Detect which cell encompasses the target text, then output its [X, Y] center coordinate. 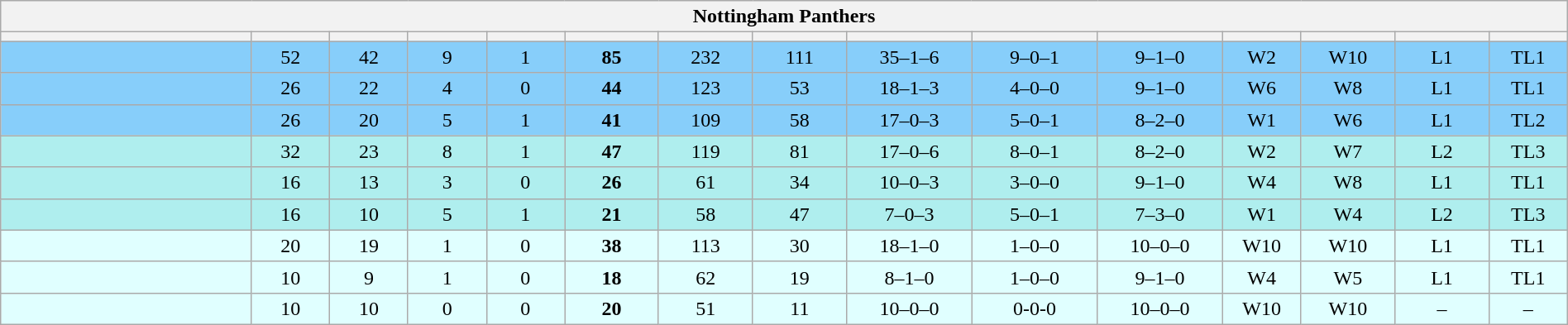
3 [447, 183]
17–0–6 [910, 151]
62 [705, 277]
34 [800, 183]
113 [705, 246]
32 [291, 151]
111 [800, 57]
30 [800, 246]
51 [705, 308]
85 [612, 57]
4 [447, 88]
18–1–3 [910, 88]
35–1–6 [910, 57]
4–0–0 [1035, 88]
8–1–0 [910, 277]
18–1–0 [910, 246]
7–0–3 [910, 214]
52 [291, 57]
0-0-0 [1035, 308]
3–0–0 [1035, 183]
17–0–3 [910, 120]
W5 [1348, 277]
18 [612, 277]
41 [612, 120]
53 [800, 88]
119 [705, 151]
W7 [1348, 151]
123 [705, 88]
61 [705, 183]
11 [800, 308]
22 [369, 88]
10–0–3 [910, 183]
44 [612, 88]
42 [369, 57]
109 [705, 120]
23 [369, 151]
232 [705, 57]
21 [612, 214]
Nottingham Panthers [784, 17]
TL2 [1528, 120]
7–3–0 [1160, 214]
13 [369, 183]
38 [612, 246]
9–0–1 [1035, 57]
8–0–1 [1035, 151]
81 [800, 151]
8 [447, 151]
